Extract the [x, y] coordinate from the center of the cell holding the provided text.  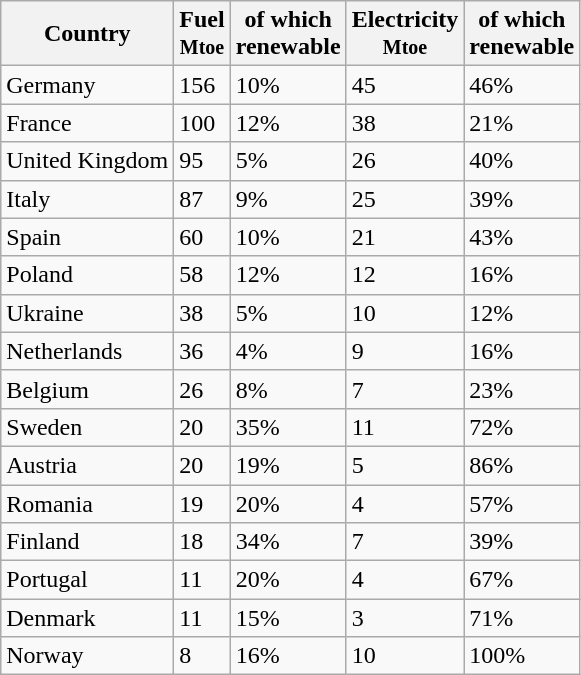
156 [202, 85]
Spain [88, 237]
57% [522, 503]
19 [202, 503]
Romania [88, 503]
Germany [88, 85]
18 [202, 542]
15% [288, 618]
4% [288, 351]
Poland [88, 275]
72% [522, 427]
23% [522, 389]
45 [405, 85]
87 [202, 199]
United Kingdom [88, 161]
67% [522, 580]
40% [522, 161]
Italy [88, 199]
Denmark [88, 618]
Portugal [88, 580]
60 [202, 237]
Netherlands [88, 351]
5 [405, 465]
46% [522, 85]
8 [202, 656]
3 [405, 618]
Country [88, 34]
35% [288, 427]
9 [405, 351]
100 [202, 123]
43% [522, 237]
71% [522, 618]
Norway [88, 656]
France [88, 123]
21 [405, 237]
19% [288, 465]
25 [405, 199]
34% [288, 542]
FuelMtoe [202, 34]
Ukraine [88, 313]
58 [202, 275]
36 [202, 351]
8% [288, 389]
86% [522, 465]
95 [202, 161]
Austria [88, 465]
12 [405, 275]
ElectricityMtoe [405, 34]
9% [288, 199]
21% [522, 123]
Belgium [88, 389]
Finland [88, 542]
Sweden [88, 427]
100% [522, 656]
